Pinpoint the cell where the given text exists, returning its (x, y) midpoint coordinate. 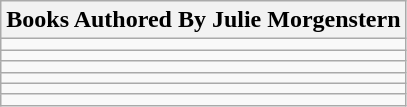
Books Authored By Julie Morgenstern (204, 20)
